Locate the cell with the specified text and output its [x, y] center coordinate. 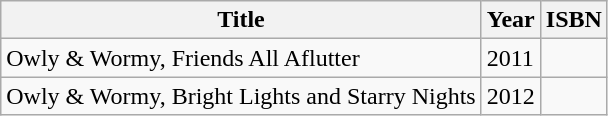
Title [241, 20]
ISBN [574, 20]
Owly & Wormy, Bright Lights and Starry Nights [241, 96]
2011 [510, 58]
Year [510, 20]
2012 [510, 96]
Owly & Wormy, Friends All Aflutter [241, 58]
